Provide the [x, y] coordinate of the cell's center where the given text is located.  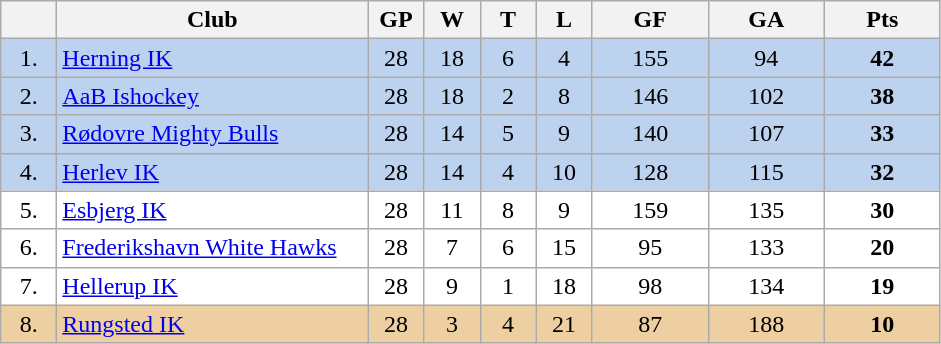
135 [766, 210]
5. [29, 210]
L [564, 20]
GF [650, 20]
3 [452, 324]
107 [766, 134]
155 [650, 58]
1. [29, 58]
4. [29, 172]
2 [508, 96]
87 [650, 324]
32 [882, 172]
Pts [882, 20]
19 [882, 286]
5 [508, 134]
115 [766, 172]
7 [452, 248]
38 [882, 96]
6. [29, 248]
3. [29, 134]
133 [766, 248]
W [452, 20]
42 [882, 58]
GA [766, 20]
T [508, 20]
AaB Ishockey [212, 96]
Frederikshavn White Hawks [212, 248]
98 [650, 286]
7. [29, 286]
128 [650, 172]
15 [564, 248]
GP [396, 20]
2. [29, 96]
20 [882, 248]
30 [882, 210]
102 [766, 96]
Rødovre Mighty Bulls [212, 134]
1 [508, 286]
21 [564, 324]
140 [650, 134]
188 [766, 324]
Rungsted IK [212, 324]
Herlev IK [212, 172]
159 [650, 210]
Esbjerg IK [212, 210]
11 [452, 210]
Hellerup IK [212, 286]
8. [29, 324]
146 [650, 96]
95 [650, 248]
Herning IK [212, 58]
Club [212, 20]
33 [882, 134]
94 [766, 58]
134 [766, 286]
